Extract the (x, y) coordinate from the center of the cell holding the provided text.  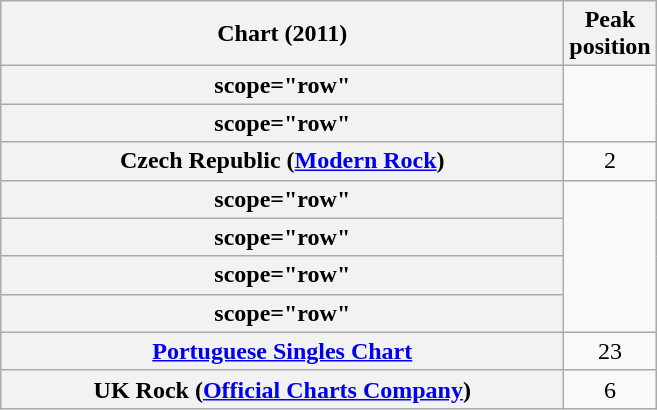
Chart (2011) (282, 34)
2 (610, 161)
Czech Republic (Modern Rock) (282, 161)
6 (610, 389)
UK Rock (Official Charts Company) (282, 389)
Peakposition (610, 34)
Portuguese Singles Chart (282, 351)
23 (610, 351)
